Identify which cell holds the provided text, then report its (x, y) central coordinate. 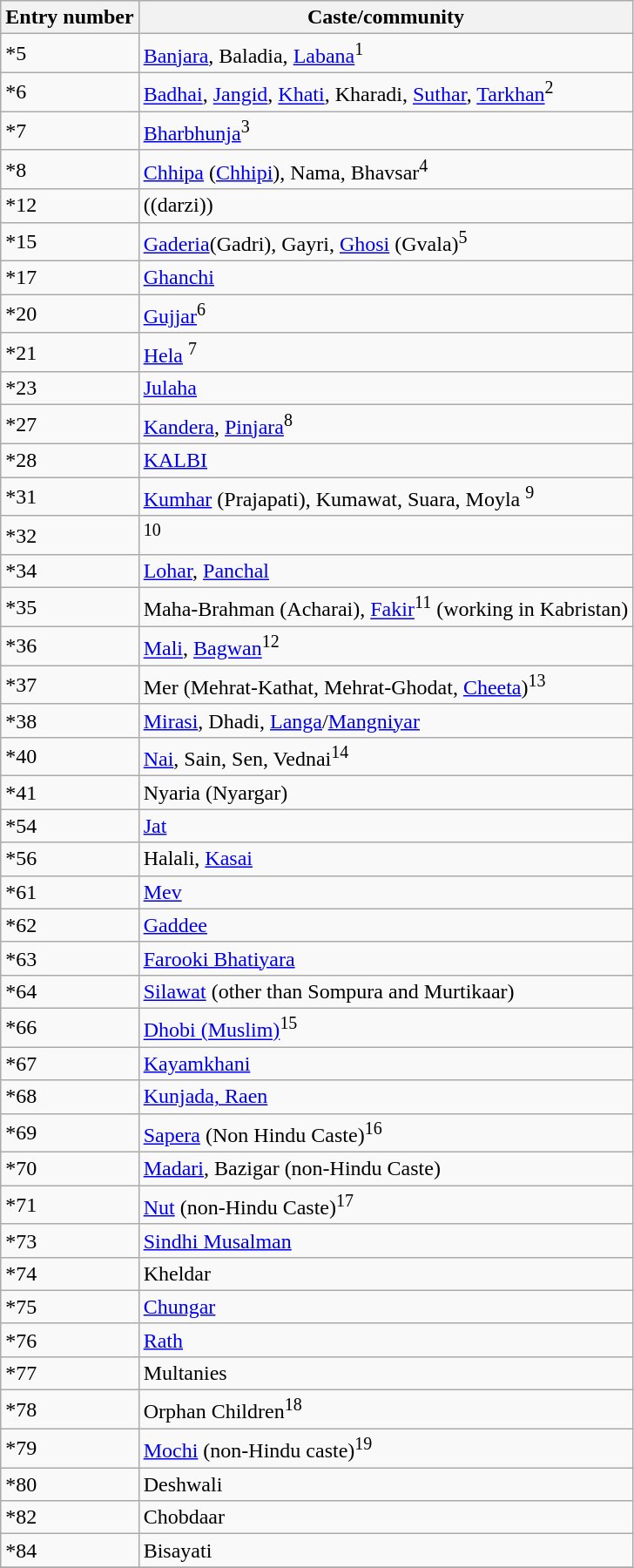
Kandera, Pinjara8 (386, 425)
*41 (70, 793)
10 (386, 535)
Mirasi, Dhadi, Langa/Mangniyar (386, 720)
*27 (70, 425)
Mer (Mehrat-Kathat, Mehrat-Ghodat, Cheeta)13 (386, 685)
*62 (70, 925)
*20 (70, 314)
*7 (70, 131)
Nai, Sain, Sen, Vednai14 (386, 756)
*61 (70, 892)
Lohar, Panchal (386, 571)
Kheldar (386, 1274)
Maha-Brahman (Acharai), Fakir11 (working in Kabristan) (386, 608)
Gaderia(Gadri), Gayri, Ghosi (Gvala)5 (386, 242)
*76 (70, 1340)
*37 (70, 685)
Bharbhunja3 (386, 131)
Farooki Bhatiyara (386, 958)
Julaha (386, 389)
*63 (70, 958)
Entry number (70, 17)
Mev (386, 892)
*78 (70, 1409)
*28 (70, 460)
Sapera (Non Hindu Caste)16 (386, 1132)
*40 (70, 756)
Kumhar (Prajapati), Kumawat, Suara, Moyla 9 (386, 497)
Chungar (386, 1307)
*75 (70, 1307)
Mali, Bagwan12 (386, 646)
*56 (70, 859)
*77 (70, 1373)
Madari, Bazigar (non-Hindu Caste) (386, 1169)
Caste/community (386, 17)
Hela 7 (386, 352)
*71 (70, 1206)
*23 (70, 389)
Deshwali (386, 1484)
*80 (70, 1484)
Ghanchi (386, 278)
*73 (70, 1240)
Jat (386, 826)
Chobdaar (386, 1517)
Nut (non-Hindu Caste)17 (386, 1206)
*5 (70, 54)
Orphan Children18 (386, 1409)
*32 (70, 535)
((darzi)) (386, 206)
*8 (70, 169)
Gaddee (386, 925)
Gujjar6 (386, 314)
*79 (70, 1448)
Multanies (386, 1373)
*68 (70, 1097)
*82 (70, 1517)
Mochi (non-Hindu caste)19 (386, 1448)
*69 (70, 1132)
*67 (70, 1064)
Dhobi (Muslim)15 (386, 1028)
Sindhi Musalman (386, 1240)
*6 (70, 92)
Rath (386, 1340)
Nyaria (Nyargar) (386, 793)
*36 (70, 646)
Kayamkhani (386, 1064)
*15 (70, 242)
*35 (70, 608)
*66 (70, 1028)
*38 (70, 720)
*34 (70, 571)
Halali, Kasai (386, 859)
*54 (70, 826)
Chhipa (Chhipi), Nama, Bhavsar4 (386, 169)
*31 (70, 497)
*84 (70, 1551)
Silawat (other than Sompura and Murtikaar) (386, 991)
Kunjada, Raen (386, 1097)
Banjara, Baladia, Labana1 (386, 54)
*64 (70, 991)
*17 (70, 278)
*74 (70, 1274)
Badhai, Jangid, Khati, Kharadi, Suthar, Tarkhan2 (386, 92)
KALBI (386, 460)
Bisayati (386, 1551)
*21 (70, 352)
*12 (70, 206)
*70 (70, 1169)
